Extract the (x, y) coordinate from the center of the cell holding the provided text.  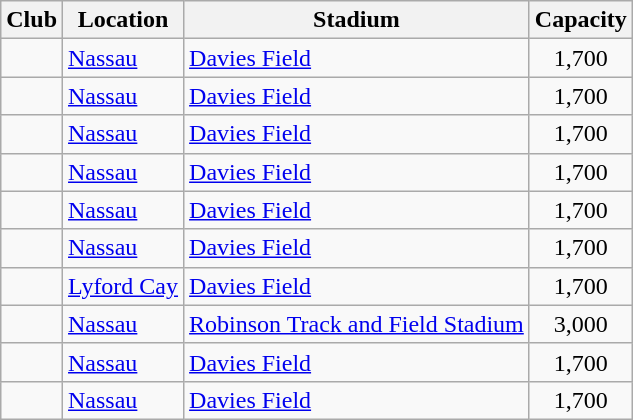
Location (124, 20)
Club (32, 20)
Robinson Track and Field Stadium (357, 324)
Stadium (357, 20)
Lyford Cay (124, 286)
Capacity (580, 20)
3,000 (580, 324)
